Determine the (X, Y) coordinate at the center of the cell enclosing the given text.  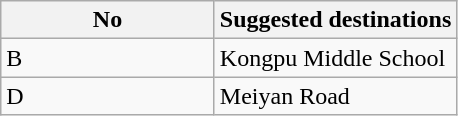
Kongpu Middle School (335, 58)
Meiyan Road (335, 96)
D (108, 96)
Suggested destinations (335, 20)
No (108, 20)
B (108, 58)
